Provide the [X, Y] coordinate of the cell's center where the given text is located.  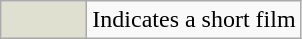
Indicates a short film [194, 20]
